Determine the (x, y) coordinate at the center of the cell enclosing the given text.  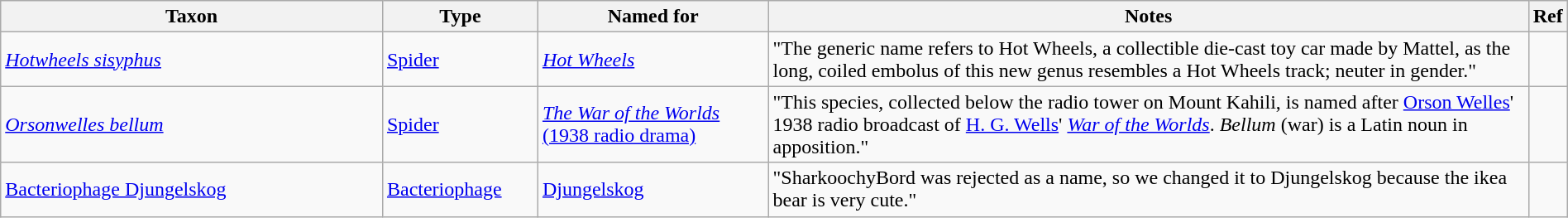
Ref (1548, 17)
The War of the Worlds (1938 radio drama) (653, 124)
Djungelskog (653, 189)
Bacteriophage Djungelskog (192, 189)
Taxon (192, 17)
Hot Wheels (653, 60)
"SharkoochyBord was rejected as a name, so we changed it to Djungelskog because the ikea bear is very cute." (1148, 189)
Notes (1148, 17)
Hotwheels sisyphus (192, 60)
Bacteriophage (460, 189)
Named for (653, 17)
Orsonwelles bellum (192, 124)
Type (460, 17)
